Return (X, Y) of the center of cell containing provided text 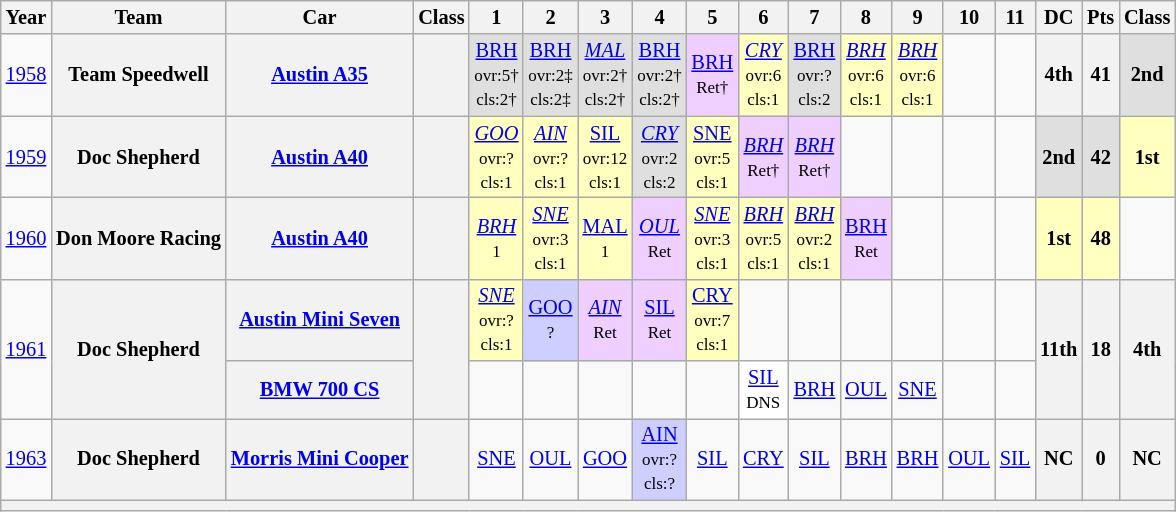
BRHovr:2†cls:2† (659, 75)
1961 (26, 348)
42 (1100, 157)
SILDNS (763, 390)
OULRet (659, 238)
8 (866, 17)
48 (1100, 238)
3 (606, 17)
SNEovr:?cls:1 (496, 320)
SILRet (659, 320)
GOOovr:?cls:1 (496, 157)
SILovr:12cls:1 (606, 157)
SNEovr:5cls:1 (713, 157)
AINovr:?cls:? (659, 459)
10 (969, 17)
MAL1 (606, 238)
BRHRet (866, 238)
CRYovr:2cls:2 (659, 157)
1 (496, 17)
7 (815, 17)
BMW 700 CS (320, 390)
2 (550, 17)
Pts (1100, 17)
DC (1058, 17)
CRYovr:6cls:1 (763, 75)
Don Moore Racing (138, 238)
1958 (26, 75)
GOO (606, 459)
1963 (26, 459)
BRHovr:2cls:1 (815, 238)
AINRet (606, 320)
BRHovr:2‡cls:2‡ (550, 75)
6 (763, 17)
18 (1100, 348)
5 (713, 17)
11th (1058, 348)
BRHovr:5cls:1 (763, 238)
BRH1 (496, 238)
Austin A35 (320, 75)
Team Speedwell (138, 75)
CRYovr:7cls:1 (713, 320)
BRHovr:?cls:2 (815, 75)
CRY (763, 459)
9 (918, 17)
BRHovr:5†cls:2† (496, 75)
11 (1015, 17)
GOO? (550, 320)
41 (1100, 75)
0 (1100, 459)
Team (138, 17)
Austin Mini Seven (320, 320)
MALovr:2†cls:2† (606, 75)
4 (659, 17)
Car (320, 17)
Morris Mini Cooper (320, 459)
AINovr:?cls:1 (550, 157)
Year (26, 17)
1960 (26, 238)
1959 (26, 157)
